Scan for the cell matching the given text and deliver its [X, Y] coordinate at center. 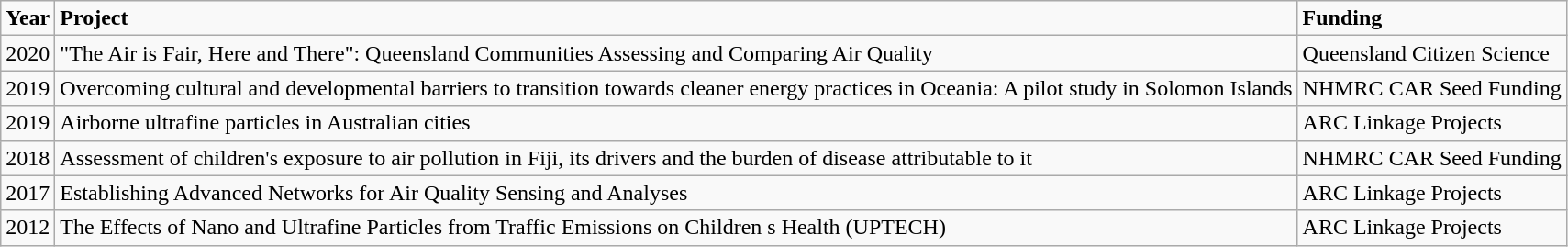
2020 [28, 53]
Year [28, 18]
Queensland Citizen Science [1431, 53]
Project [676, 18]
The Effects of Nano and Ultrafine Particles from Traffic Emissions on Children s Health (UPTECH) [676, 228]
Assessment of children's exposure to air pollution in Fiji, its drivers and the burden of disease attributable to it [676, 158]
"The Air is Fair, Here and There": Queensland Communities Assessing and Comparing Air Quality [676, 53]
Airborne ultrafine particles in Australian cities [676, 123]
Funding [1431, 18]
2017 [28, 193]
Overcoming cultural and developmental barriers to transition towards cleaner energy practices in Oceania: A pilot study in Solomon Islands [676, 88]
2012 [28, 228]
Establishing Advanced Networks for Air Quality Sensing and Analyses [676, 193]
2018 [28, 158]
